Detect which cell encompasses the target text, then output its (X, Y) center coordinate. 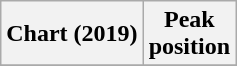
Peak position (189, 34)
Chart (2019) (72, 34)
